Find where the given text appears and provide that cell's center as [x, y] coordinate. 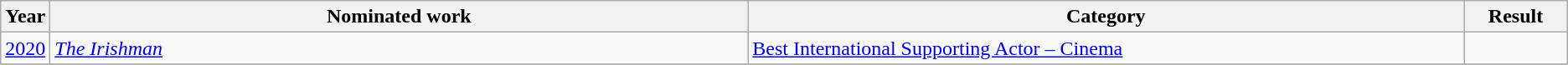
The Irishman [399, 48]
Result [1516, 17]
Category [1106, 17]
Nominated work [399, 17]
Year [25, 17]
Best International Supporting Actor – Cinema [1106, 48]
2020 [25, 48]
